Capture the cell that displays the provided text and extract its [X, Y] central coordinate. 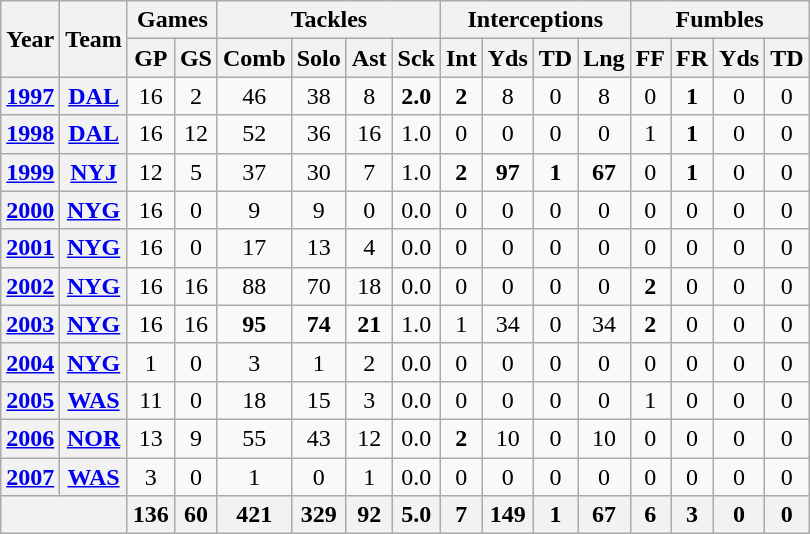
2005 [30, 400]
Fumbles [720, 20]
1998 [30, 134]
NOR [94, 438]
43 [318, 438]
38 [318, 96]
5 [196, 172]
2007 [30, 477]
GP [150, 58]
95 [254, 324]
Comb [254, 58]
70 [318, 286]
Lng [604, 58]
21 [369, 324]
2006 [30, 438]
Ast [369, 58]
52 [254, 134]
37 [254, 172]
Int [461, 58]
74 [318, 324]
4 [369, 248]
Games [172, 20]
6 [650, 515]
2003 [30, 324]
Year [30, 39]
17 [254, 248]
92 [369, 515]
2004 [30, 362]
55 [254, 438]
46 [254, 96]
36 [318, 134]
15 [318, 400]
1997 [30, 96]
Solo [318, 58]
97 [508, 172]
136 [150, 515]
60 [196, 515]
5.0 [416, 515]
Sck [416, 58]
2002 [30, 286]
88 [254, 286]
2.0 [416, 96]
329 [318, 515]
1999 [30, 172]
2001 [30, 248]
2000 [30, 210]
GS [196, 58]
FF [650, 58]
Team [94, 39]
NYJ [94, 172]
421 [254, 515]
11 [150, 400]
30 [318, 172]
Interceptions [535, 20]
Tackles [328, 20]
FR [692, 58]
149 [508, 515]
